Locate the cell with the specified text and output its [x, y] center coordinate. 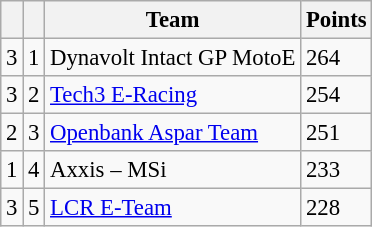
5 [34, 208]
Points [336, 20]
264 [336, 58]
Openbank Aspar Team [173, 133]
Dynavolt Intact GP MotoE [173, 58]
254 [336, 95]
228 [336, 208]
Team [173, 20]
Tech3 E-Racing [173, 95]
Axxis – MSi [173, 170]
251 [336, 133]
4 [34, 170]
LCR E-Team [173, 208]
233 [336, 170]
